Detect which cell encompasses the target text, then output its [X, Y] center coordinate. 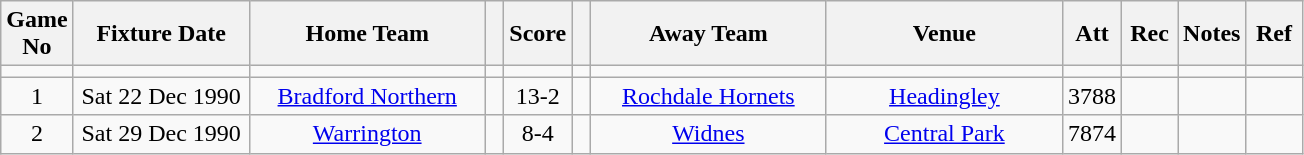
Home Team [367, 34]
13-2 [538, 96]
7874 [1092, 134]
Game No [37, 34]
Away Team [708, 34]
Ref [1274, 34]
Score [538, 34]
Warrington [367, 134]
Rochdale Hornets [708, 96]
Notes [1212, 34]
Central Park [944, 134]
Bradford Northern [367, 96]
Venue [944, 34]
3788 [1092, 96]
Sat 29 Dec 1990 [161, 134]
2 [37, 134]
Headingley [944, 96]
Widnes [708, 134]
8-4 [538, 134]
Sat 22 Dec 1990 [161, 96]
Rec [1150, 34]
1 [37, 96]
Fixture Date [161, 34]
Att [1092, 34]
